Return (X, Y) of the center of cell containing provided text 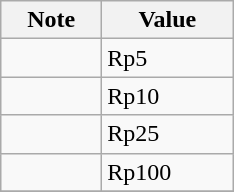
Note (52, 20)
Rp25 (168, 134)
Rp100 (168, 172)
Value (168, 20)
Rp10 (168, 96)
Rp5 (168, 58)
